Provide the [X, Y] coordinate of the cell's center where the given text is located.  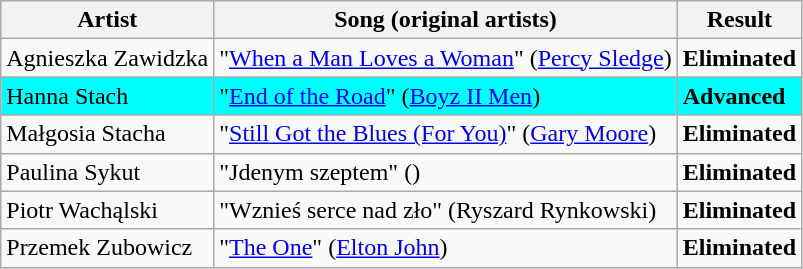
"Wznieś serce nad zło" (Ryszard Rynkowski) [446, 210]
Piotr Wachąlski [108, 210]
"Still Got the Blues (For You)" (Gary Moore) [446, 134]
Hanna Stach [108, 96]
Advanced [739, 96]
Przemek Zubowicz [108, 248]
Paulina Sykut [108, 172]
"Jdenym szeptem" () [446, 172]
Song (original artists) [446, 20]
"When a Man Loves a Woman" (Percy Sledge) [446, 58]
Agnieszka Zawidzka [108, 58]
Małgosia Stacha [108, 134]
Result [739, 20]
"End of the Road" (Boyz II Men) [446, 96]
Artist [108, 20]
"The One" (Elton John) [446, 248]
